Find where the given text appears and provide that cell's center as (X, Y) coordinate. 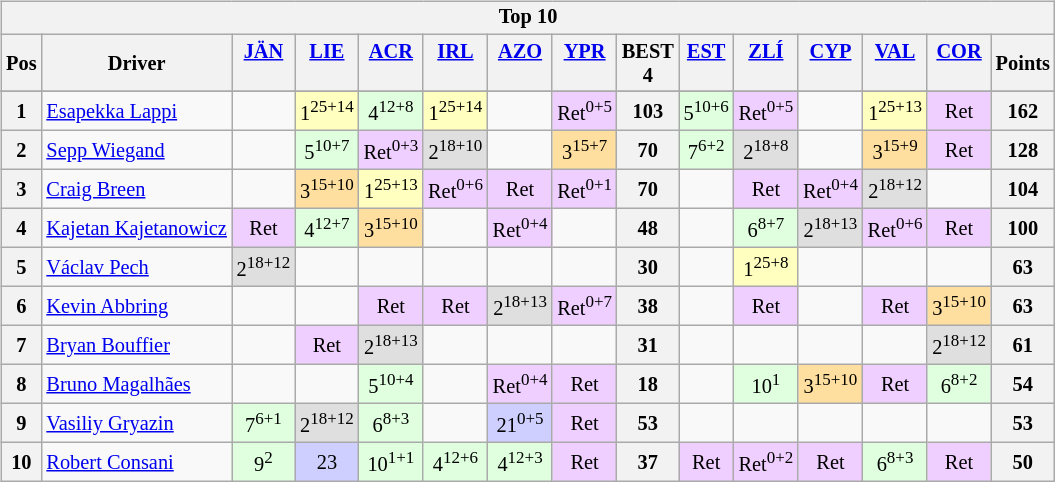
1 (21, 112)
37 (648, 462)
6 (21, 306)
VAL (896, 63)
Sepp Wiegand (136, 150)
Vasiliy Gryazin (136, 424)
Ret0+3 (392, 150)
218+10 (456, 150)
100 (1023, 228)
BEST4 (648, 63)
Václav Pech (136, 268)
162 (1023, 112)
103 (648, 112)
76+2 (706, 150)
101+1 (392, 462)
10 (21, 462)
218+8 (766, 150)
50 (1023, 462)
315+7 (584, 150)
510+6 (706, 112)
Bryan Bouffier (136, 346)
Ret0+7 (584, 306)
JÄN (264, 63)
Ret0+2 (766, 462)
412+8 (392, 112)
38 (648, 306)
Robert Consani (136, 462)
Top 10 (528, 18)
510+7 (326, 150)
EST (706, 63)
68+7 (766, 228)
Bruno Magalhães (136, 384)
4 (21, 228)
30 (648, 268)
2 (21, 150)
18 (648, 384)
5 (21, 268)
ZLÍ (766, 63)
Kevin Abbring (136, 306)
412+6 (456, 462)
CYP (830, 63)
8 (21, 384)
210+5 (520, 424)
LIE (326, 63)
Esapekka Lappi (136, 112)
COR (958, 63)
ACR (392, 63)
Ret0+1 (584, 190)
510+4 (392, 384)
315+9 (896, 150)
48 (648, 228)
3 (21, 190)
Pos (21, 63)
76+1 (264, 424)
Craig Breen (136, 190)
412+7 (326, 228)
YPR (584, 63)
92 (264, 462)
54 (1023, 384)
Driver (136, 63)
31 (648, 346)
IRL (456, 63)
128 (1023, 150)
Kajetan Kajetanowicz (136, 228)
412+3 (520, 462)
61 (1023, 346)
23 (326, 462)
Points (1023, 63)
9 (21, 424)
125+8 (766, 268)
AZO (520, 63)
7 (21, 346)
101 (766, 384)
104 (1023, 190)
68+2 (958, 384)
